Provide the [X, Y] coordinate of the cell's center where the given text is located.  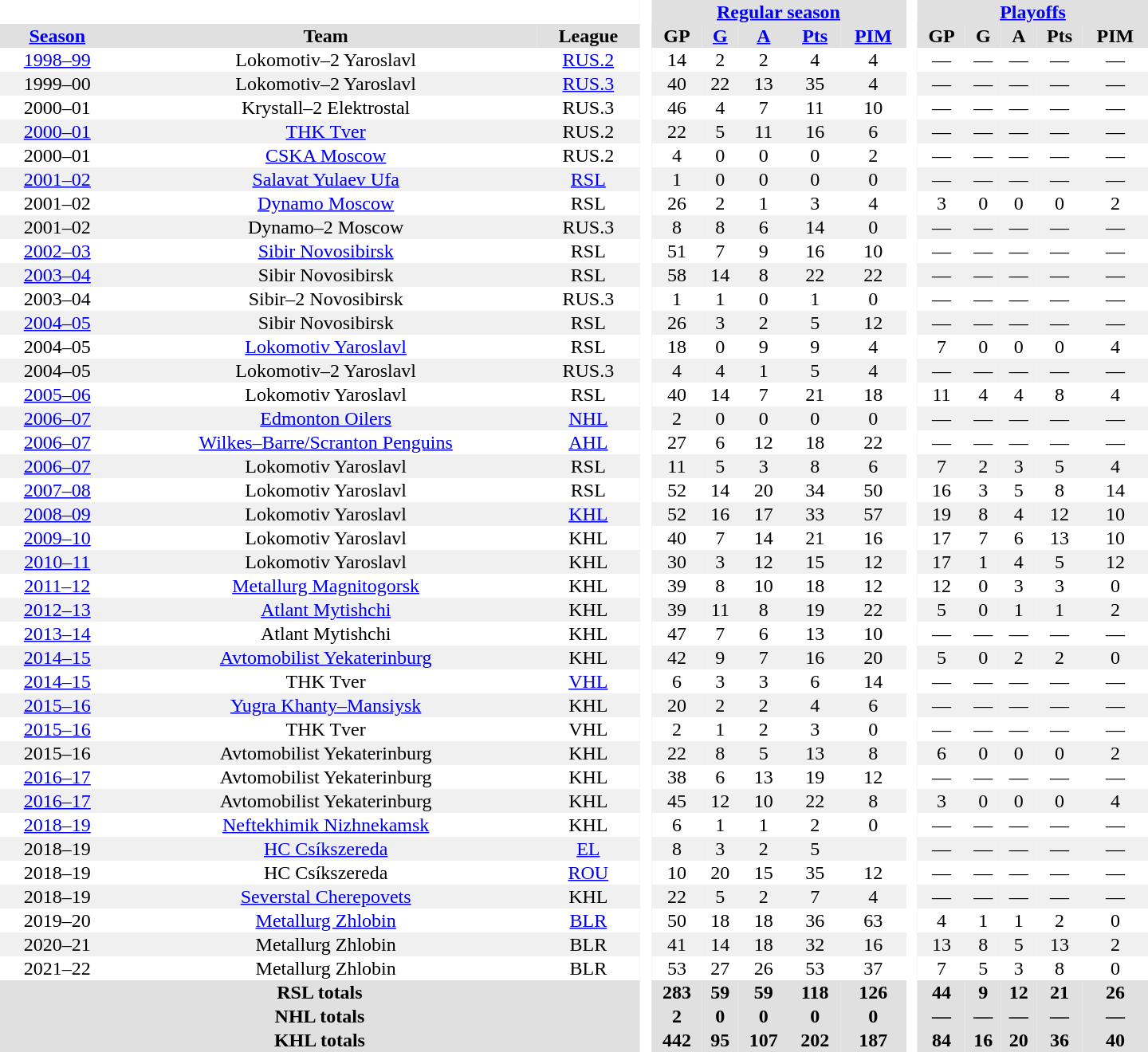
37 [873, 968]
107 [764, 1040]
57 [873, 514]
202 [815, 1040]
442 [677, 1040]
34 [815, 490]
2020–21 [57, 944]
ROU [588, 873]
Season [57, 36]
AHL [588, 442]
283 [677, 992]
NHL totals [320, 1016]
Wilkes–Barre/Scranton Penguins [326, 442]
42 [677, 657]
58 [677, 275]
1999–00 [57, 84]
44 [942, 992]
Yugra Khanty–Mansiysk [326, 705]
38 [677, 777]
EL [588, 849]
Dynamo–2 Moscow [326, 227]
Playoffs [1033, 12]
Team [326, 36]
2019–20 [57, 920]
2021–22 [57, 968]
2010–11 [57, 562]
Krystall–2 Elektrostal [326, 108]
2011–12 [57, 586]
63 [873, 920]
41 [677, 944]
47 [677, 634]
Regular season [779, 12]
118 [815, 992]
51 [677, 251]
Severstal Cherepovets [326, 897]
League [588, 36]
95 [721, 1040]
2013–14 [57, 634]
Edmonton Oilers [326, 418]
2007–08 [57, 490]
84 [942, 1040]
30 [677, 562]
Salavat Yulaev Ufa [326, 179]
Neftekhimik Nizhnekamsk [326, 825]
2005–06 [57, 394]
1998–99 [57, 60]
KHL totals [320, 1040]
126 [873, 992]
Sibir–2 Novosibirsk [326, 299]
2002–03 [57, 251]
32 [815, 944]
46 [677, 108]
Dynamo Moscow [326, 203]
45 [677, 801]
2012–13 [57, 610]
NHL [588, 418]
2008–09 [57, 514]
Metallurg Magnitogorsk [326, 586]
187 [873, 1040]
2009–10 [57, 538]
CSKA Moscow [326, 155]
RSL totals [320, 992]
33 [815, 514]
